Search for the cell housing the specified text and yield its [X, Y] center coordinate. 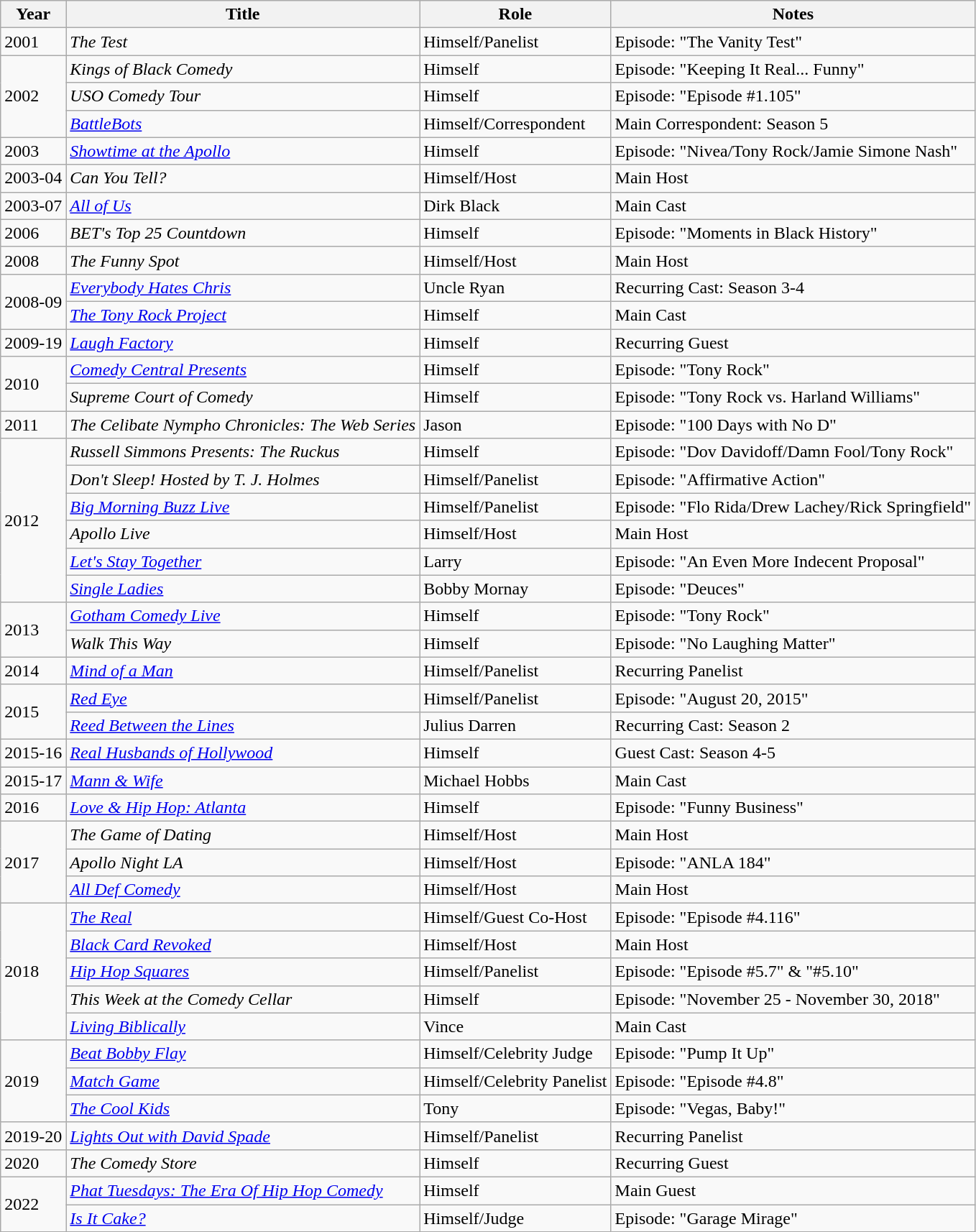
2002 [33, 96]
2018 [33, 972]
Himself/Celebrity Panelist [515, 1081]
Red Eye [243, 698]
Episode: "Flo Rida/Drew Lachey/Rick Springfield" [793, 507]
Russell Simmons Presents: The Ruckus [243, 452]
Mind of a Man [243, 671]
2003 [33, 151]
Episode: "Episode #4.116" [793, 917]
Let's Stay Together [243, 561]
2003-07 [33, 206]
Don't Sleep! Hosted by T. J. Holmes [243, 479]
Episode: "Affirmative Action" [793, 479]
Lights Out with David Spade [243, 1136]
2014 [33, 671]
Episode: "Nivea/Tony Rock/Jamie Simone Nash" [793, 151]
Role [515, 14]
Black Card Revoked [243, 944]
Living Biblically [243, 1026]
Episode: "Pump It Up" [793, 1054]
Larry [515, 561]
2001 [33, 42]
2008-09 [33, 301]
The Cool Kids [243, 1108]
The Funny Spot [243, 260]
Jason [515, 425]
Love & Hip Hop: Atlanta [243, 808]
Laugh Factory [243, 343]
BattleBots [243, 124]
Year [33, 14]
Main Correspondent: Season 5 [793, 124]
Reed Between the Lines [243, 725]
2008 [33, 260]
2015 [33, 712]
2022 [33, 1204]
Kings of Black Comedy [243, 69]
Real Husbands of Hollywood [243, 753]
Can You Tell? [243, 178]
Hip Hop Squares [243, 972]
2009-19 [33, 343]
Comedy Central Presents [243, 370]
Tony [515, 1108]
Mann & Wife [243, 780]
2011 [33, 425]
Showtime at the Apollo [243, 151]
2013 [33, 630]
Himself/Celebrity Judge [515, 1054]
Episode: "Episode #4.8" [793, 1081]
The Real [243, 917]
2017 [33, 863]
Walk This Way [243, 643]
The Tony Rock Project [243, 315]
2015-16 [33, 753]
Episode: "Vegas, Baby!" [793, 1108]
Main Guest [793, 1190]
Supreme Court of Comedy [243, 397]
Episode: "Dov Davidoff/Damn Fool/Tony Rock" [793, 452]
This Week at the Comedy Cellar [243, 999]
Big Morning Buzz Live [243, 507]
Episode: "Episode #5.7" & "#5.10" [793, 972]
2019-20 [33, 1136]
Episode: "No Laughing Matter" [793, 643]
Episode: "Moments in Black History" [793, 233]
Recurring Cast: Season 3-4 [793, 288]
Episode: "Keeping It Real... Funny" [793, 69]
Guest Cast: Season 4-5 [793, 753]
Is It Cake? [243, 1218]
Episode: "100 Days with No D" [793, 425]
Himself/Judge [515, 1218]
Single Ladies [243, 589]
Episode: "An Even More Indecent Proposal" [793, 561]
Julius Darren [515, 725]
2010 [33, 384]
All of Us [243, 206]
BET's Top 25 Countdown [243, 233]
Episode: "August 20, 2015" [793, 698]
Episode: "November 25 - November 30, 2018" [793, 999]
Uncle Ryan [515, 288]
All Def Comedy [243, 890]
Himself/Guest Co-Host [515, 917]
Beat Bobby Flay [243, 1054]
Himself/Correspondent [515, 124]
Episode: "Tony Rock vs. Harland Williams" [793, 397]
Apollo Live [243, 534]
Gotham Comedy Live [243, 616]
The Comedy Store [243, 1163]
The Celibate Nympho Chronicles: The Web Series [243, 425]
Episode: "ANLA 184" [793, 863]
Match Game [243, 1081]
2003-04 [33, 178]
Notes [793, 14]
2012 [33, 520]
Episode: "Funny Business" [793, 808]
The Test [243, 42]
Bobby Mornay [515, 589]
The Game of Dating [243, 835]
Episode: "Garage Mirage" [793, 1218]
Episode: "Episode #1.105" [793, 96]
Episode: "The Vanity Test" [793, 42]
Apollo Night LA [243, 863]
2019 [33, 1081]
Vince [515, 1026]
Episode: "Deuces" [793, 589]
Everybody Hates Chris [243, 288]
2016 [33, 808]
2020 [33, 1163]
Title [243, 14]
USO Comedy Tour [243, 96]
2015-17 [33, 780]
Phat Tuesdays: The Era Of Hip Hop Comedy [243, 1190]
2006 [33, 233]
Dirk Black [515, 206]
Recurring Cast: Season 2 [793, 725]
Michael Hobbs [515, 780]
